For the text-containing cell, return its midpoint in (x, y) coordinate format. 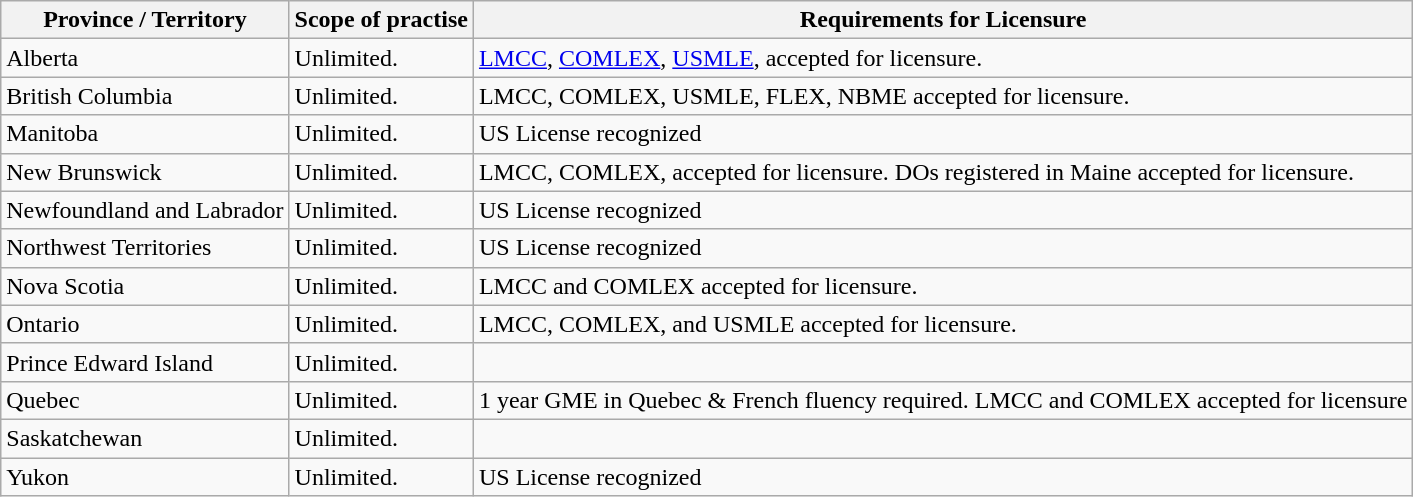
LMCC, COMLEX, USMLE, FLEX, NBME accepted for licensure. (942, 96)
Saskatchewan (145, 438)
Ontario (145, 324)
Scope of practise (381, 20)
LMCC, COMLEX, accepted for licensure. DOs registered in Maine accepted for licensure. (942, 172)
LMCC, COMLEX, and USMLE accepted for licensure. (942, 324)
British Columbia (145, 96)
Yukon (145, 477)
1 year GME in Quebec & French fluency required. LMCC and COMLEX accepted for licensure (942, 400)
Nova Scotia (145, 286)
Quebec (145, 400)
Northwest Territories (145, 248)
LMCC, COMLEX, USMLE, accepted for licensure. (942, 58)
New Brunswick (145, 172)
Prince Edward Island (145, 362)
Province / Territory (145, 20)
Manitoba (145, 134)
LMCC and COMLEX accepted for licensure. (942, 286)
Newfoundland and Labrador (145, 210)
Requirements for Licensure (942, 20)
Alberta (145, 58)
